For the text-containing cell, return its midpoint in [X, Y] coordinate format. 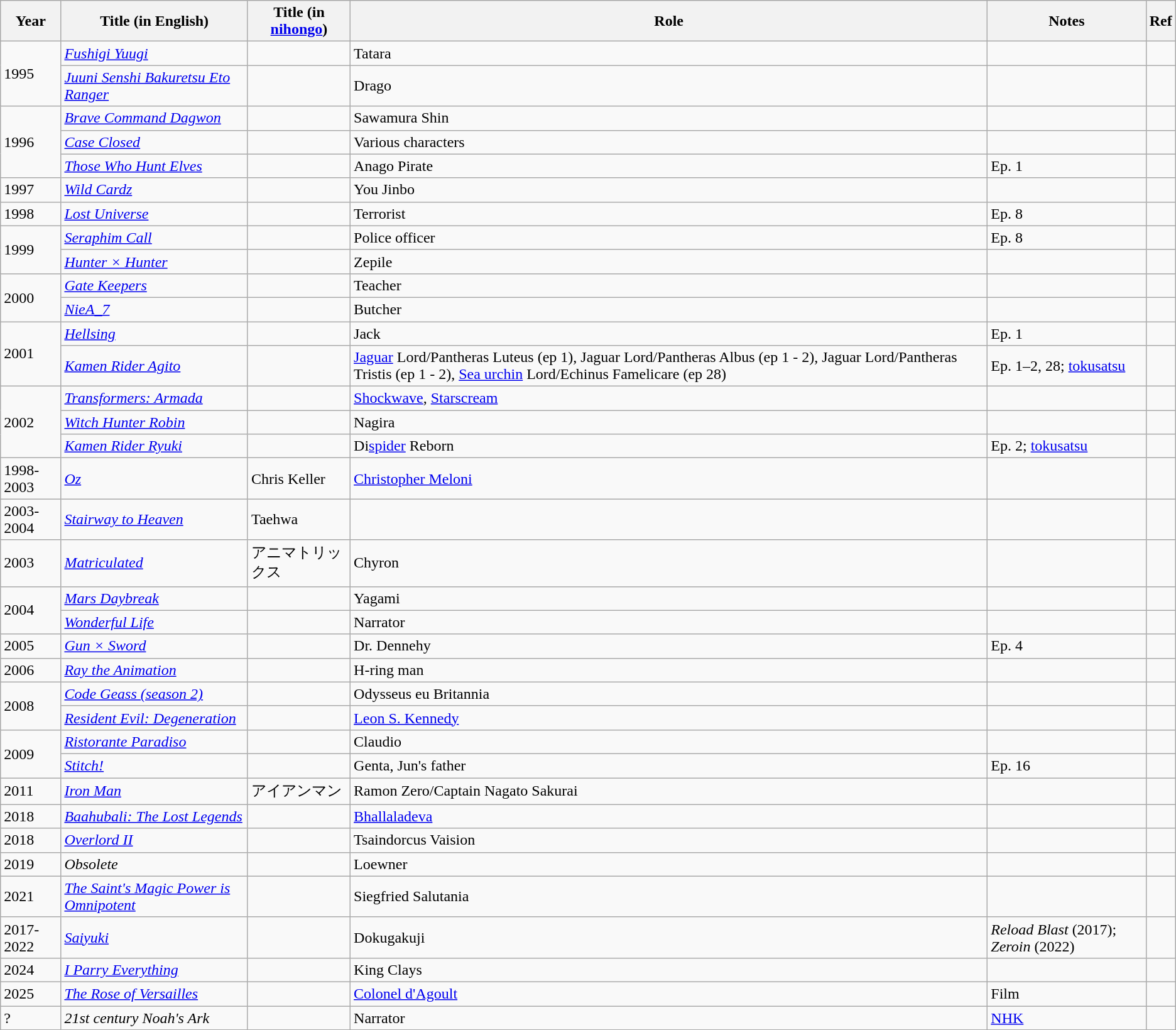
Chris Keller [299, 479]
Siegfried Salutania [669, 896]
Claudio [669, 742]
Title (in English) [155, 21]
2003 [31, 563]
Ep. 2; tokusatsu [1067, 446]
2004 [31, 610]
1999 [31, 249]
You Jinbo [669, 190]
アイアンマン [299, 792]
2019 [31, 864]
Anago Pirate [669, 166]
Notes [1067, 21]
Tsaindorcus Vaision [669, 840]
Transformers: Armada [155, 398]
2009 [31, 753]
King Clays [669, 970]
Yagami [669, 598]
2001 [31, 354]
Lost Universe [155, 214]
Teacher [669, 285]
Gun × Sword [155, 646]
Taehwa [299, 519]
I Parry Everything [155, 970]
Matriculated [155, 563]
Ep. 1–2, 28; tokusatsu [1067, 366]
Tatara [669, 53]
Gate Keepers [155, 285]
21st century Noah's Ark [155, 1017]
Butcher [669, 309]
Dokugakuji [669, 938]
Witch Hunter Robin [155, 422]
1996 [31, 142]
Colonel d'Agoult [669, 994]
Various characters [669, 142]
The Saint's Magic Power is Omnipotent [155, 896]
Ref [1161, 21]
Loewner [669, 864]
Wild Cardz [155, 190]
Bhallaladeva [669, 816]
2006 [31, 670]
2025 [31, 994]
Hellsing [155, 334]
アニマトリックス [299, 563]
2000 [31, 297]
Ep. 4 [1067, 646]
Obsolete [155, 864]
Leon S. Kennedy [669, 718]
2017-2022 [31, 938]
Fushigi Yuugi [155, 53]
Overlord II [155, 840]
1995 [31, 74]
H-ring man [669, 670]
2011 [31, 792]
? [31, 1017]
Kamen Rider Ryuki [155, 446]
Ep. 16 [1067, 765]
NHK [1067, 1017]
Ristorante Paradiso [155, 742]
Shockwave, Starscream [669, 398]
Chyron [669, 563]
Ramon Zero/Captain Nagato Sakurai [669, 792]
Genta, Jun's father [669, 765]
Drago [669, 85]
2003-2004 [31, 519]
NieA_7 [155, 309]
1997 [31, 190]
Zepile [669, 261]
Jack [669, 334]
1998 [31, 214]
2024 [31, 970]
2002 [31, 422]
Iron Man [155, 792]
Film [1067, 994]
Sawamura Shin [669, 118]
Saiyuki [155, 938]
Reload Blast (2017); Zeroin (2022) [1067, 938]
Dr. Dennehy [669, 646]
Stairway to Heaven [155, 519]
Oz [155, 479]
Those Who Hunt Elves [155, 166]
Police officer [669, 238]
Ray the Animation [155, 670]
1998-2003 [31, 479]
2008 [31, 706]
Stitch! [155, 765]
Christopher Meloni [669, 479]
Juuni Senshi Bakuretsu Eto Ranger [155, 85]
Nagira [669, 422]
Mars Daybreak [155, 598]
Hunter × Hunter [155, 261]
Code Geass (season 2) [155, 694]
Title (in nihongo) [299, 21]
2005 [31, 646]
The Rose of Versailles [155, 994]
Wonderful Life [155, 622]
Baahubali: The Lost Legends [155, 816]
Brave Command Dagwon [155, 118]
Role [669, 21]
Seraphim Call [155, 238]
2021 [31, 896]
Case Closed [155, 142]
Terrorist [669, 214]
Kamen Rider Agito [155, 366]
Resident Evil: Degeneration [155, 718]
Odysseus eu Britannia [669, 694]
Year [31, 21]
Dispider Reborn [669, 446]
